Pinpoint the cell where the given text exists, returning its [X, Y] midpoint coordinate. 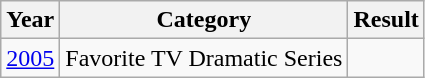
Favorite TV Dramatic Series [204, 58]
Result [386, 20]
2005 [30, 58]
Category [204, 20]
Year [30, 20]
